Pinpoint the cell where the given text exists, returning its [X, Y] midpoint coordinate. 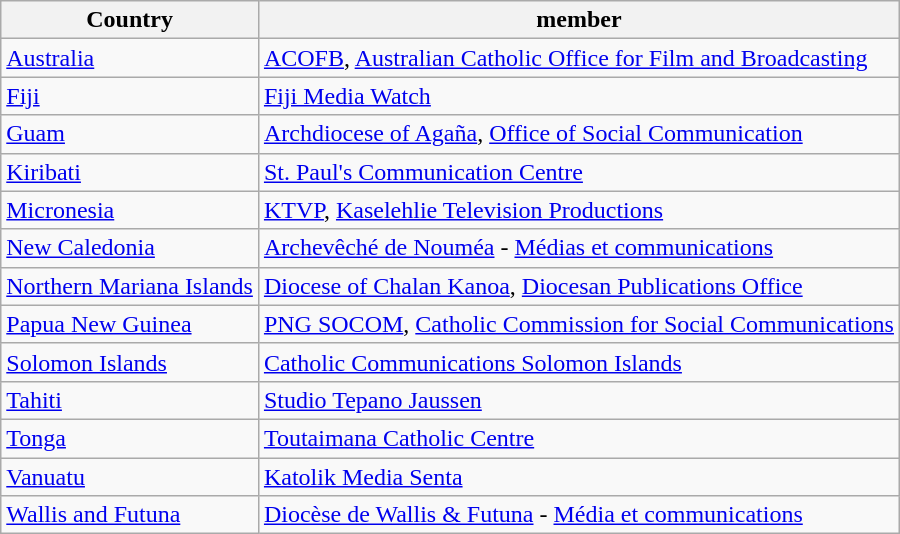
Katolik Media Senta [578, 477]
Fiji Media Watch [578, 96]
Northern Mariana Islands [130, 286]
ACOFB, Australian Catholic Office for Film and Broadcasting [578, 58]
Kiribati [130, 172]
KTVP, Kaselehlie Television Productions [578, 210]
Wallis and Futuna [130, 515]
Tonga [130, 438]
Micronesia [130, 210]
Studio Tepano Jaussen [578, 400]
Catholic Communications Solomon Islands [578, 362]
Vanuatu [130, 477]
Fiji [130, 96]
New Caledonia [130, 248]
Archdiocese of Agaña, Office of Social Communication [578, 134]
Diocèse de Wallis & Futuna - Média et communications [578, 515]
Papua New Guinea [130, 324]
member [578, 20]
St. Paul's Communication Centre [578, 172]
Guam [130, 134]
Archevêché de Nouméa - Médias et communications [578, 248]
Solomon Islands [130, 362]
PNG SOCOM, Catholic Commission for Social Communications [578, 324]
Australia [130, 58]
Diocese of Chalan Kanoa, Diocesan Publications Office [578, 286]
Tahiti [130, 400]
Country [130, 20]
Toutaimana Catholic Centre [578, 438]
